From the cell containing the given text, extract its center point as (X, Y) coordinate. 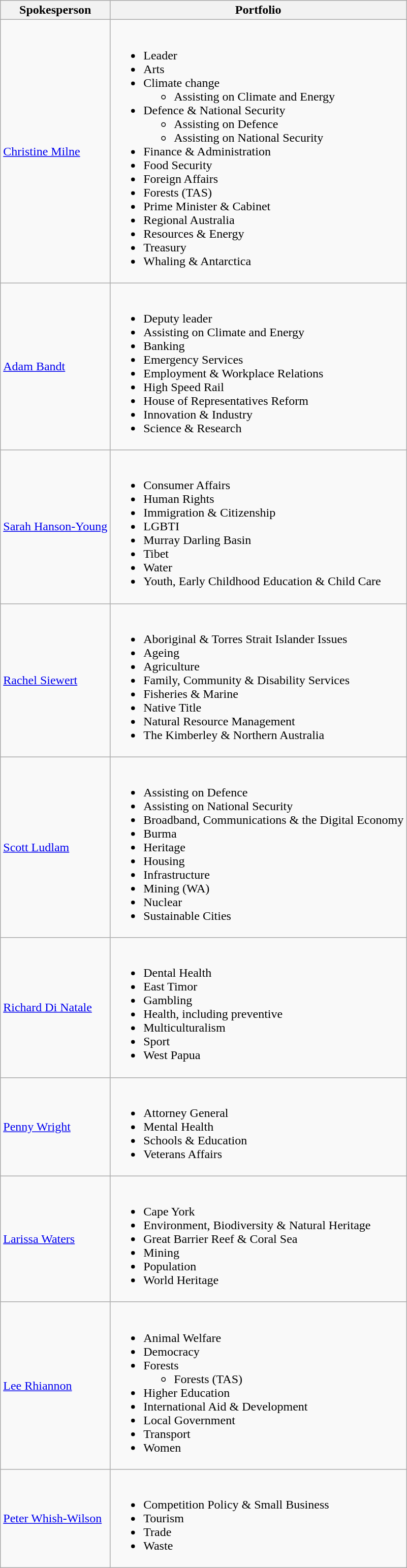
Richard Di Natale (55, 1008)
Scott Ludlam (55, 847)
Larissa Waters (55, 1239)
Peter Whish-Wilson (55, 1518)
Consumer AffairsHuman RightsImmigration & CitizenshipLGBTIMurray Darling BasinTibetWaterYouth, Early Childhood Education & Child Care (258, 527)
Sarah Hanson-Young (55, 527)
Christine Milne (55, 151)
Lee Rhiannon (55, 1386)
Competition Policy & Small BusinessTourismTradeWaste (258, 1518)
Cape YorkEnvironment, Biodiversity & Natural HeritageGreat Barrier Reef & Coral SeaMiningPopulationWorld Heritage (258, 1239)
Rachel Siewert (55, 680)
Attorney GeneralMental HealthSchools & EducationVeterans Affairs (258, 1127)
Penny Wright (55, 1127)
Adam Bandt (55, 367)
Animal WelfareDemocracyForestsForests (TAS)Higher EducationInternational Aid & DevelopmentLocal GovernmentTransportWomen (258, 1386)
Spokesperson (55, 10)
Dental HealthEast TimorGamblingHealth, including preventiveMulticulturalismSportWest Papua (258, 1008)
Portfolio (258, 10)
